Return (x, y) of the center of cell containing provided text 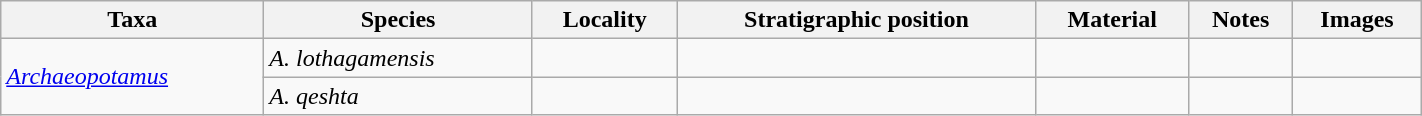
Locality (604, 20)
A. lothagamensis (398, 58)
Archaeopotamus (132, 77)
Images (1358, 20)
Species (398, 20)
Taxa (132, 20)
Material (1112, 20)
A. qeshta (398, 96)
Stratigraphic position (856, 20)
Notes (1241, 20)
